Scan for the cell matching the given text and deliver its (x, y) coordinate at center. 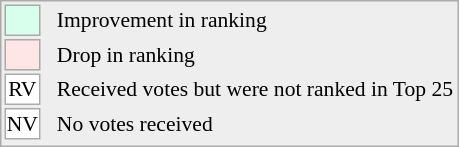
No votes received (254, 124)
Received votes but were not ranked in Top 25 (254, 90)
Drop in ranking (254, 55)
Improvement in ranking (254, 20)
RV (22, 90)
NV (22, 124)
